Determine the (x, y) coordinate at the center of the cell enclosing the given text.  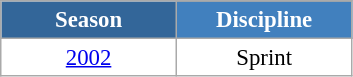
2002 (89, 58)
Sprint (264, 58)
Discipline (264, 20)
Season (89, 20)
